Locate the cell with the specified text and output its [x, y] center coordinate. 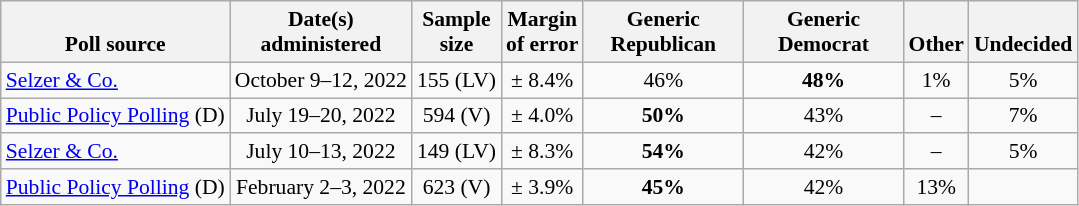
Samplesize [456, 32]
GenericDemocrat [823, 32]
± 4.0% [542, 116]
594 (V) [456, 116]
48% [823, 80]
155 (LV) [456, 80]
Undecided [1023, 32]
Date(s)administered [321, 32]
± 8.3% [542, 152]
Poll source [116, 32]
July 10–13, 2022 [321, 152]
Marginof error [542, 32]
July 19–20, 2022 [321, 116]
54% [663, 152]
149 (LV) [456, 152]
± 3.9% [542, 187]
623 (V) [456, 187]
7% [1023, 116]
GenericRepublican [663, 32]
45% [663, 187]
46% [663, 80]
± 8.4% [542, 80]
Other [936, 32]
43% [823, 116]
February 2–3, 2022 [321, 187]
October 9–12, 2022 [321, 80]
50% [663, 116]
13% [936, 187]
1% [936, 80]
